Return the (x, y) coordinate for the center point of the cell that contains the specified text.  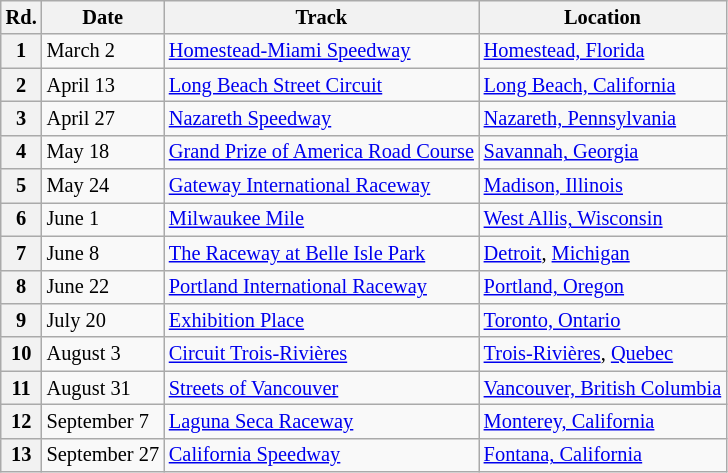
Circuit Trois-Rivières (322, 354)
Milwaukee Mile (322, 219)
1 (22, 51)
California Speedway (322, 455)
3 (22, 118)
August 3 (103, 354)
March 2 (103, 51)
Toronto, Ontario (602, 320)
12 (22, 421)
Portland International Raceway (322, 287)
6 (22, 219)
9 (22, 320)
8 (22, 287)
April 27 (103, 118)
Track (322, 17)
Grand Prize of America Road Course (322, 152)
Long Beach Street Circuit (322, 85)
May 24 (103, 186)
5 (22, 186)
Homestead-Miami Speedway (322, 51)
Nazareth Speedway (322, 118)
Nazareth, Pennsylvania (602, 118)
Long Beach, California (602, 85)
July 20 (103, 320)
The Raceway at Belle Isle Park (322, 253)
Vancouver, British Columbia (602, 388)
August 31 (103, 388)
4 (22, 152)
September 7 (103, 421)
Savannah, Georgia (602, 152)
11 (22, 388)
7 (22, 253)
Monterey, California (602, 421)
Exhibition Place (322, 320)
Date (103, 17)
Streets of Vancouver (322, 388)
Detroit, Michigan (602, 253)
Rd. (22, 17)
West Allis, Wisconsin (602, 219)
Trois-Rivières, Quebec (602, 354)
Gateway International Raceway (322, 186)
2 (22, 85)
June 1 (103, 219)
Fontana, California (602, 455)
10 (22, 354)
May 18 (103, 152)
June 8 (103, 253)
Homestead, Florida (602, 51)
Location (602, 17)
Madison, Illinois (602, 186)
13 (22, 455)
April 13 (103, 85)
Portland, Oregon (602, 287)
September 27 (103, 455)
June 22 (103, 287)
Laguna Seca Raceway (322, 421)
